Search for the cell housing the specified text and yield its (x, y) center coordinate. 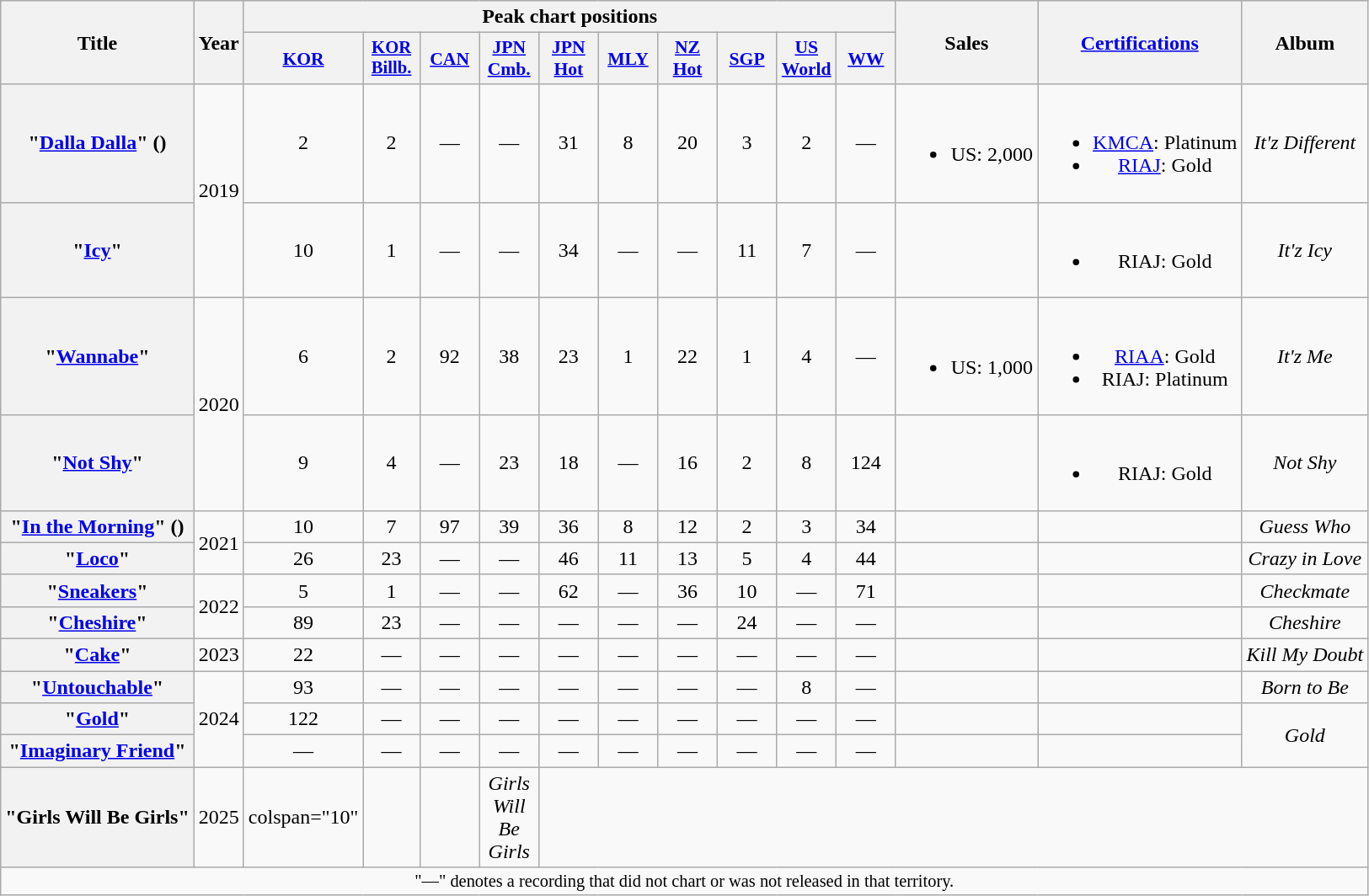
20 (687, 143)
Gold (1305, 735)
KOR (303, 59)
"Cheshire" (98, 622)
US: 1,000 (966, 356)
2019 (219, 190)
124 (866, 463)
Cheshire (1305, 622)
89 (303, 622)
RIAA: GoldRIAJ: Platinum (1140, 356)
16 (687, 463)
WW (866, 59)
92 (450, 356)
colspan="10" (303, 817)
62 (570, 590)
"Gold" (98, 719)
It'z Icy (1305, 249)
2020 (219, 404)
38 (509, 356)
"In the Morning" () (98, 526)
USWorld (807, 59)
Sales (966, 42)
2025 (219, 817)
Checkmate (1305, 590)
KMCA: Platinum RIAJ: Gold (1140, 143)
2022 (219, 606)
2023 (219, 654)
9 (303, 463)
Born to Be (1305, 686)
Crazy in Love (1305, 558)
"Icy" (98, 249)
US: 2,000 (966, 143)
MLY (628, 59)
39 (509, 526)
Peak chart positions (570, 17)
It'z Different (1305, 143)
26 (303, 558)
Kill My Doubt (1305, 654)
93 (303, 686)
"Wannabe" (98, 356)
"Sneakers" (98, 590)
6 (303, 356)
"Untouchable" (98, 686)
Year (219, 42)
31 (570, 143)
44 (866, 558)
Girls Will Be Girls (509, 817)
SGP (746, 59)
"Not Shy" (98, 463)
24 (746, 622)
It'z Me (1305, 356)
Certifications (1140, 42)
46 (570, 558)
2021 (219, 542)
12 (687, 526)
"Cake" (98, 654)
18 (570, 463)
CAN (450, 59)
"Girls Will Be Girls" (98, 817)
97 (450, 526)
JPNCmb. (509, 59)
NZHot (687, 59)
13 (687, 558)
Title (98, 42)
2024 (219, 718)
71 (866, 590)
JPNHot (570, 59)
KORBillb. (392, 59)
"—" denotes a recording that did not chart or was not released in that territory. (684, 882)
"Loco" (98, 558)
Album (1305, 42)
"Imaginary Friend" (98, 751)
Guess Who (1305, 526)
122 (303, 719)
Not Shy (1305, 463)
"Dalla Dalla" () (98, 143)
